Return the [X, Y] coordinate for the center point of the cell that contains the specified text.  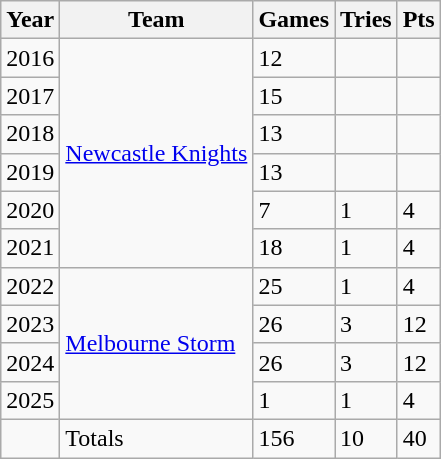
40 [418, 438]
25 [294, 286]
Games [294, 20]
2021 [30, 248]
10 [366, 438]
Melbourne Storm [156, 343]
7 [294, 210]
Tries [366, 20]
2019 [30, 172]
2024 [30, 362]
2020 [30, 210]
Newcastle Knights [156, 153]
2018 [30, 134]
18 [294, 248]
Pts [418, 20]
Totals [156, 438]
2023 [30, 324]
2025 [30, 400]
156 [294, 438]
2022 [30, 286]
15 [294, 96]
Team [156, 20]
2017 [30, 96]
Year [30, 20]
2016 [30, 58]
